Find where the given text appears and provide that cell's center as (x, y) coordinate. 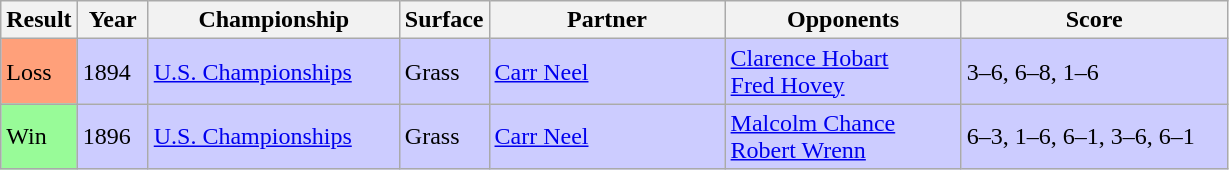
Score (1094, 20)
Championship (274, 20)
6–3, 1–6, 6–1, 3–6, 6–1 (1094, 136)
Year (112, 20)
Loss (39, 72)
Opponents (843, 20)
3–6, 6–8, 1–6 (1094, 72)
Clarence Hobart Fred Hovey (843, 72)
Partner (607, 20)
Surface (444, 20)
Result (39, 20)
1894 (112, 72)
Malcolm Chance Robert Wrenn (843, 136)
Win (39, 136)
1896 (112, 136)
